Pinpoint the cell where the given text exists, returning its (X, Y) midpoint coordinate. 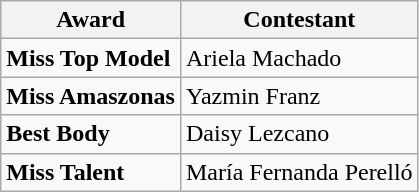
María Fernanda Perelló (299, 172)
Miss Top Model (91, 58)
Best Body (91, 134)
Daisy Lezcano (299, 134)
Award (91, 20)
Miss Amaszonas (91, 96)
Miss Talent (91, 172)
Yazmin Franz (299, 96)
Ariela Machado (299, 58)
Contestant (299, 20)
